Provide the [X, Y] coordinate of the cell's center where the given text is located.  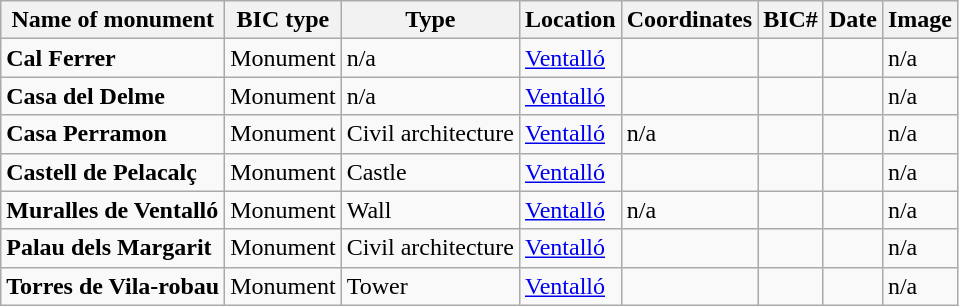
Location [570, 20]
Type [430, 20]
BIC type [283, 20]
Castell de Pelacalç [113, 172]
Coordinates [689, 20]
Casa del Delme [113, 96]
Cal Ferrer [113, 58]
Image [920, 20]
Tower [430, 286]
Date [852, 20]
Casa Perramon [113, 134]
Palau dels Margarit [113, 248]
BIC# [791, 20]
Torres de Vila-robau [113, 286]
Wall [430, 210]
Castle [430, 172]
Muralles de Ventalló [113, 210]
Name of monument [113, 20]
